Determine the (x, y) coordinate at the center of the cell enclosing the given text.  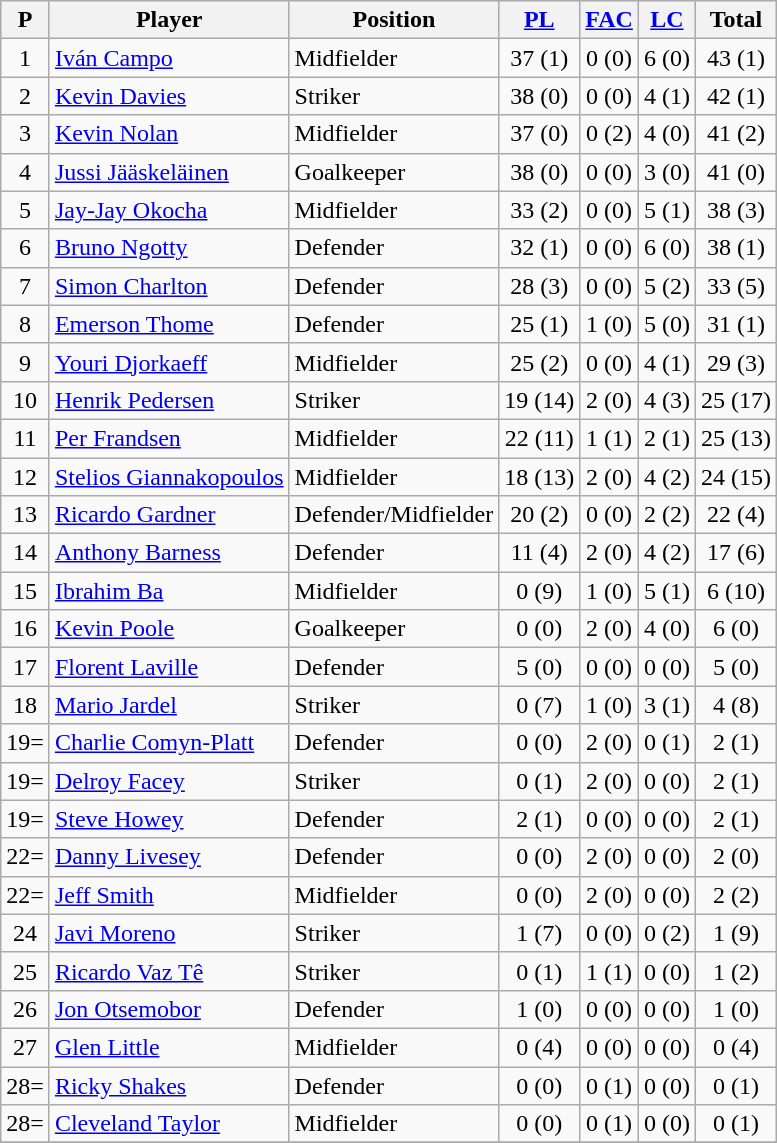
Charlie Comyn-Platt (169, 743)
8 (26, 324)
28 (3) (540, 286)
Emerson Thome (169, 324)
3 (26, 134)
3 (1) (666, 705)
29 (3) (736, 362)
Jeff Smith (169, 895)
Iván Campo (169, 58)
25 (2) (540, 362)
4 (3) (666, 400)
22 (4) (736, 515)
38 (3) (736, 210)
5 (26, 210)
Kevin Davies (169, 96)
25 (1) (540, 324)
1 (9) (736, 933)
33 (2) (540, 210)
Simon Charlton (169, 286)
5 (2) (666, 286)
2 (26, 96)
25 (17) (736, 400)
Ricky Shakes (169, 1085)
18 (26, 705)
17 (26, 667)
Florent Laville (169, 667)
22 (11) (540, 438)
P (26, 20)
Henrik Pedersen (169, 400)
37 (0) (540, 134)
3 (0) (666, 172)
25 (26, 971)
41 (0) (736, 172)
27 (26, 1047)
Glen Little (169, 1047)
1 (26, 58)
FAC (610, 20)
26 (26, 1009)
6 (26, 248)
Cleveland Taylor (169, 1124)
Youri Djorkaeff (169, 362)
19 (14) (540, 400)
18 (13) (540, 477)
Anthony Barness (169, 553)
15 (26, 591)
32 (1) (540, 248)
0 (7) (540, 705)
Jay-Jay Okocha (169, 210)
12 (26, 477)
7 (26, 286)
9 (26, 362)
1 (7) (540, 933)
13 (26, 515)
Jussi Jääskeläinen (169, 172)
42 (1) (736, 96)
38 (1) (736, 248)
Danny Livesey (169, 857)
Total (736, 20)
Jon Otsemobor (169, 1009)
Bruno Ngotty (169, 248)
LC (666, 20)
Ibrahim Ba (169, 591)
Steve Howey (169, 819)
Stelios Giannakopoulos (169, 477)
16 (26, 629)
Defender/Midfielder (394, 515)
43 (1) (736, 58)
14 (26, 553)
Delroy Facey (169, 781)
0 (9) (540, 591)
33 (5) (736, 286)
Ricardo Vaz Tê (169, 971)
24 (26, 933)
20 (2) (540, 515)
PL (540, 20)
25 (13) (736, 438)
Player (169, 20)
Kevin Nolan (169, 134)
6 (10) (736, 591)
Kevin Poole (169, 629)
37 (1) (540, 58)
4 (8) (736, 705)
Javi Moreno (169, 933)
11 (26, 438)
41 (2) (736, 134)
17 (6) (736, 553)
24 (15) (736, 477)
Mario Jardel (169, 705)
11 (4) (540, 553)
Ricardo Gardner (169, 515)
Position (394, 20)
10 (26, 400)
31 (1) (736, 324)
1 (2) (736, 971)
Per Frandsen (169, 438)
4 (26, 172)
